Provide the (X, Y) coordinate of the cell's center where the given text is located.  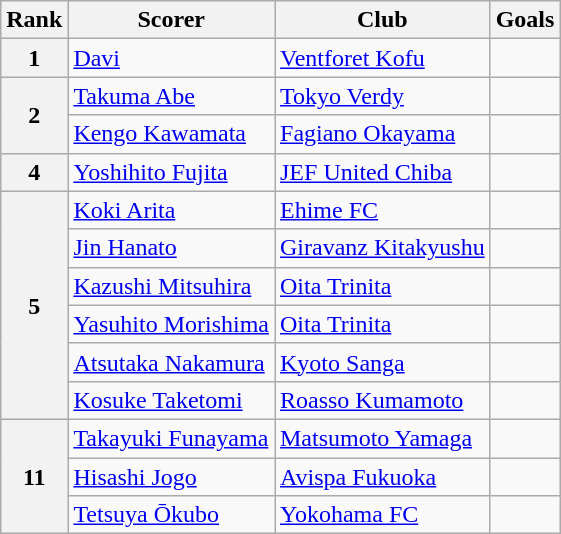
11 (34, 476)
Ehime FC (382, 210)
Davi (172, 58)
Yoshihito Fujita (172, 172)
Scorer (172, 20)
Atsutaka Nakamura (172, 362)
Yokohama FC (382, 515)
Kosuke Taketomi (172, 400)
4 (34, 172)
Jin Hanato (172, 248)
5 (34, 305)
Kazushi Mitsuhira (172, 286)
JEF United Chiba (382, 172)
Takayuki Funayama (172, 438)
Koki Arita (172, 210)
2 (34, 115)
Yasuhito Morishima (172, 324)
Roasso Kumamoto (382, 400)
1 (34, 58)
Tokyo Verdy (382, 96)
Fagiano Okayama (382, 134)
Matsumoto Yamaga (382, 438)
Kyoto Sanga (382, 362)
Giravanz Kitakyushu (382, 248)
Avispa Fukuoka (382, 477)
Ventforet Kofu (382, 58)
Hisashi Jogo (172, 477)
Goals (525, 20)
Tetsuya Ōkubo (172, 515)
Club (382, 20)
Takuma Abe (172, 96)
Kengo Kawamata (172, 134)
Rank (34, 20)
